Locate the cell with the specified text and output its [X, Y] center coordinate. 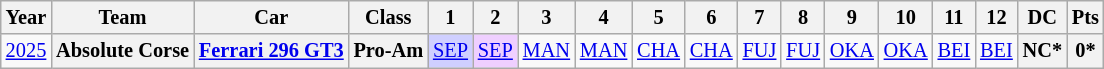
3 [546, 17]
5 [658, 17]
Absolute Corse [122, 51]
1 [450, 17]
7 [760, 17]
Year [26, 17]
Team [122, 17]
11 [954, 17]
0* [1086, 51]
12 [996, 17]
NC* [1042, 51]
Pro-Am [389, 51]
Car [272, 17]
DC [1042, 17]
Ferrari 296 GT3 [272, 51]
Class [389, 17]
8 [803, 17]
6 [712, 17]
9 [852, 17]
2025 [26, 51]
10 [906, 17]
4 [604, 17]
2 [496, 17]
Pts [1086, 17]
